For the text-containing cell, return its midpoint in [X, Y] coordinate format. 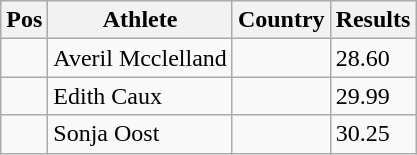
Country [281, 20]
28.60 [373, 58]
29.99 [373, 96]
Athlete [140, 20]
Pos [24, 20]
Averil Mcclelland [140, 58]
30.25 [373, 134]
Results [373, 20]
Edith Caux [140, 96]
Sonja Oost [140, 134]
